From the cell containing the given text, extract its center point as [x, y] coordinate. 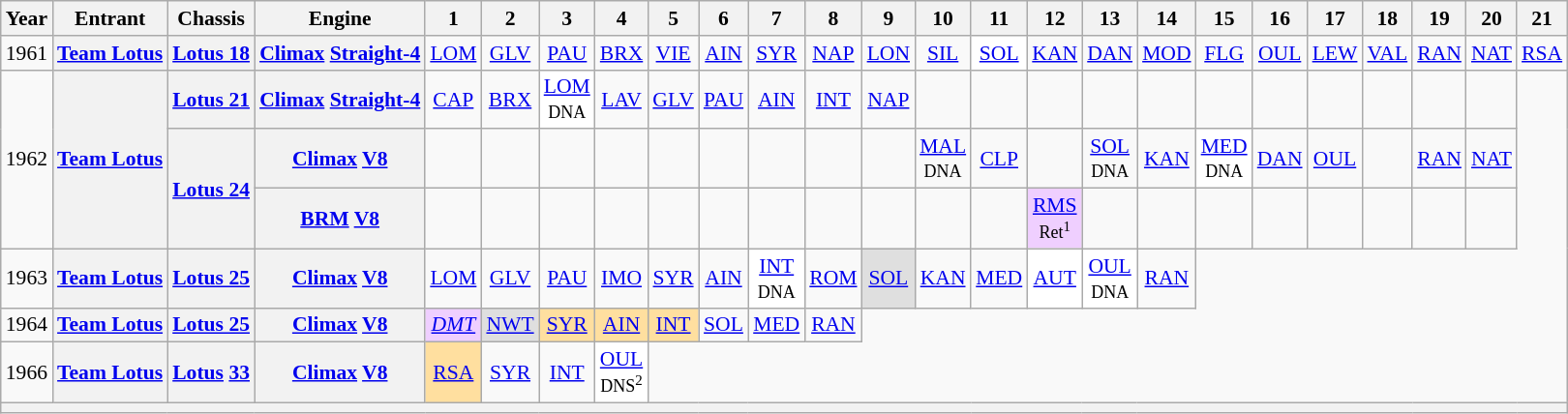
20 [1492, 18]
IMO [621, 279]
21 [1542, 18]
6 [724, 18]
BRM V8 [340, 219]
11 [999, 18]
1963 [27, 279]
OULDNA [1109, 279]
LOMDNA [567, 99]
5 [674, 18]
SOLDNA [1109, 159]
ROM [832, 279]
16 [1280, 18]
DMT [453, 325]
8 [832, 18]
1964 [27, 325]
1962 [27, 159]
AUT [1055, 279]
MEDDNA [1224, 159]
4 [621, 18]
3 [567, 18]
INTDNA [776, 279]
NWT [509, 325]
Lotus 18 [211, 53]
1961 [27, 53]
2 [509, 18]
18 [1387, 18]
VAL [1387, 53]
14 [1167, 18]
CAP [453, 99]
MALDNA [943, 159]
MOD [1167, 53]
SIL [943, 53]
10 [943, 18]
VIE [674, 53]
Lotus 21 [211, 99]
Engine [340, 18]
CLP [999, 159]
RMSRet1 [1055, 219]
Lotus 33 [211, 373]
15 [1224, 18]
Year [27, 18]
FLG [1224, 53]
13 [1109, 18]
LON [889, 53]
1966 [27, 373]
12 [1055, 18]
19 [1439, 18]
7 [776, 18]
Entrant [110, 18]
LAV [621, 99]
Chassis [211, 18]
17 [1336, 18]
9 [889, 18]
Lotus 24 [211, 190]
OULDNS2 [621, 373]
LEW [1336, 53]
1 [453, 18]
